Return [X, Y] of the center of cell containing provided text 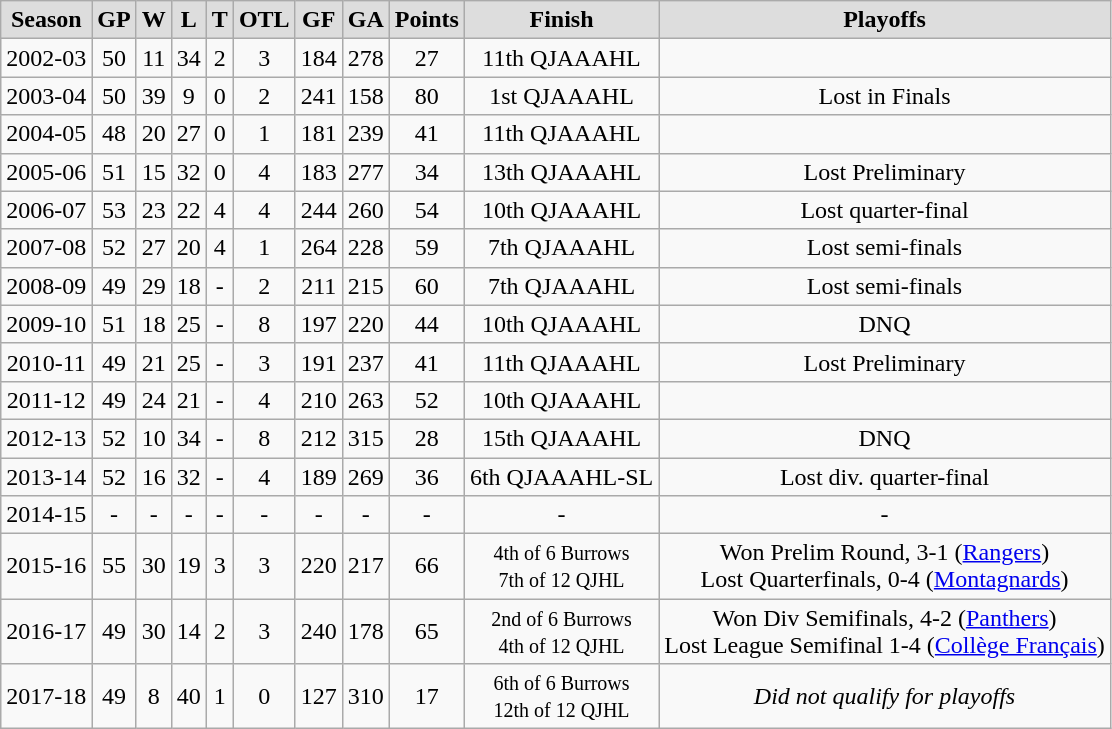
241 [318, 96]
2016-17 [46, 632]
264 [318, 248]
269 [366, 477]
T [220, 20]
240 [318, 632]
14 [188, 632]
1st QJAAAHL [561, 96]
OTL [264, 20]
60 [426, 286]
Season [46, 20]
260 [366, 210]
4th of 6 Burrows7th of 12 QJHL [561, 566]
13th QJAAAHL [561, 172]
GF [318, 20]
2012-13 [46, 438]
181 [318, 134]
2011-12 [46, 400]
Lost in Finals [885, 96]
10 [154, 438]
211 [318, 286]
9 [188, 96]
2010-11 [46, 362]
239 [366, 134]
Won Prelim Round, 3-1 (Rangers)Lost Quarterfinals, 0-4 (Montagnards) [885, 566]
6th of 6 Burrows12th of 12 QJHL [561, 696]
127 [318, 696]
Lost quarter-final [885, 210]
11 [154, 58]
15th QJAAAHL [561, 438]
17 [426, 696]
212 [318, 438]
44 [426, 324]
184 [318, 58]
2007-08 [46, 248]
178 [366, 632]
Won Div Semifinals, 4-2 (Panthers)Lost League Semifinal 1-4 (Collège Français) [885, 632]
40 [188, 696]
310 [366, 696]
22 [188, 210]
19 [188, 566]
6th QJAAAHL-SL [561, 477]
183 [318, 172]
263 [366, 400]
228 [366, 248]
2005-06 [46, 172]
2014-15 [46, 515]
39 [154, 96]
24 [154, 400]
Lost div. quarter-final [885, 477]
2002-03 [46, 58]
237 [366, 362]
23 [154, 210]
GA [366, 20]
80 [426, 96]
217 [366, 566]
2006-07 [46, 210]
158 [366, 96]
15 [154, 172]
277 [366, 172]
2009-10 [46, 324]
54 [426, 210]
29 [154, 286]
28 [426, 438]
2015-16 [46, 566]
210 [318, 400]
L [188, 20]
215 [366, 286]
197 [318, 324]
16 [154, 477]
65 [426, 632]
2004-05 [46, 134]
2nd of 6 Burrows4th of 12 QJHL [561, 632]
189 [318, 477]
2008-09 [46, 286]
244 [318, 210]
2013-14 [46, 477]
Playoffs [885, 20]
Did not qualify for playoffs [885, 696]
48 [114, 134]
2017-18 [46, 696]
191 [318, 362]
59 [426, 248]
315 [366, 438]
W [154, 20]
278 [366, 58]
2003-04 [46, 96]
Points [426, 20]
Finish [561, 20]
55 [114, 566]
36 [426, 477]
66 [426, 566]
53 [114, 210]
GP [114, 20]
